For the text-containing cell, return its midpoint in [X, Y] coordinate format. 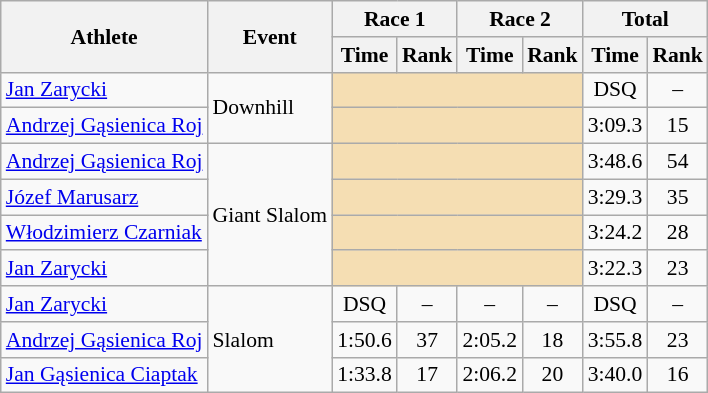
Włodzimierz Czarniak [104, 233]
1:50.6 [364, 340]
Downhill [270, 108]
3:22.3 [616, 269]
Total [646, 19]
3:40.0 [616, 375]
16 [678, 375]
3:29.3 [616, 197]
Giant Slalom [270, 215]
2:06.2 [490, 375]
Slalom [270, 340]
Race 1 [394, 19]
3:09.3 [616, 126]
37 [428, 340]
Event [270, 36]
3:55.8 [616, 340]
17 [428, 375]
20 [552, 375]
28 [678, 233]
18 [552, 340]
3:24.2 [616, 233]
2:05.2 [490, 340]
Athlete [104, 36]
Jan Gąsienica Ciaptak [104, 375]
1:33.8 [364, 375]
Józef Marusarz [104, 197]
35 [678, 197]
3:48.6 [616, 162]
Race 2 [520, 19]
54 [678, 162]
15 [678, 126]
